Extract the (X, Y) coordinate from the center of the cell holding the provided text.  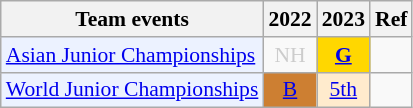
5th (344, 90)
Asian Junior Championships (132, 55)
2023 (344, 19)
Team events (132, 19)
2022 (290, 19)
Ref (391, 19)
G (344, 55)
B (290, 90)
World Junior Championships (132, 90)
NH (290, 55)
